Pinpoint the cell where the given text exists, returning its (X, Y) midpoint coordinate. 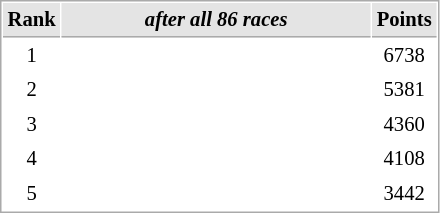
5 (32, 194)
2 (32, 90)
3442 (404, 194)
6738 (404, 56)
3 (32, 124)
Points (404, 20)
4108 (404, 158)
Rank (32, 20)
after all 86 races (216, 20)
4 (32, 158)
5381 (404, 90)
1 (32, 56)
4360 (404, 124)
